Search for the cell housing the specified text and yield its (x, y) center coordinate. 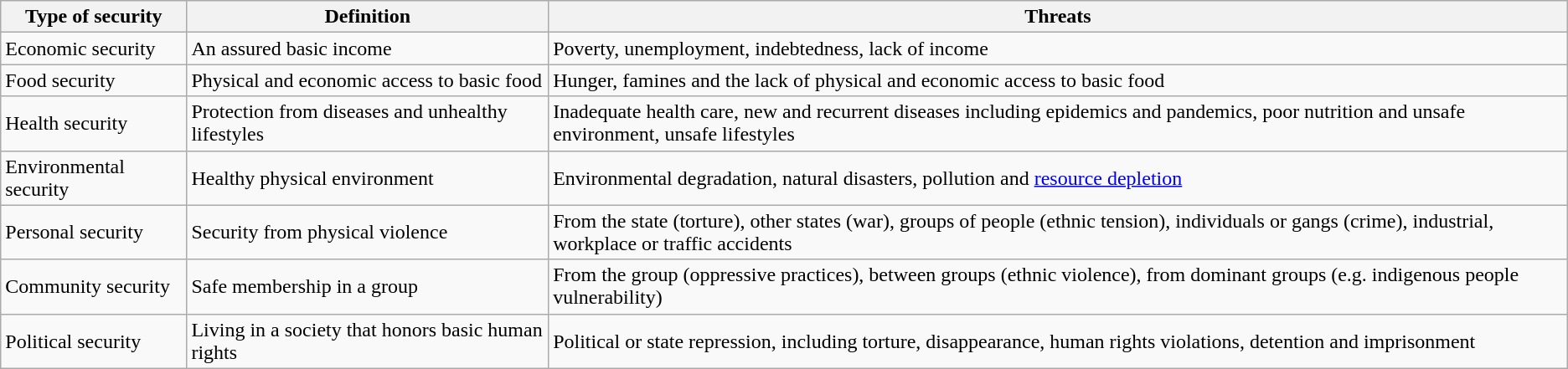
Type of security (94, 17)
Economic security (94, 49)
From the group (oppressive practices), between groups (ethnic violence), from dominant groups (e.g. indigenous people vulnerability) (1059, 286)
Inadequate health care, new and recurrent diseases including epidemics and pandemics, poor nutrition and unsafe environment, unsafe lifestyles (1059, 124)
Health security (94, 124)
Safe membership in a group (368, 286)
Living in a society that honors basic human rights (368, 341)
Community security (94, 286)
Environmental security (94, 177)
Threats (1059, 17)
Security from physical violence (368, 233)
Healthy physical environment (368, 177)
Protection from diseases and unhealthy lifestyles (368, 124)
Definition (368, 17)
Hunger, famines and the lack of physical and economic access to basic food (1059, 80)
Poverty, unemployment, indebtedness, lack of income (1059, 49)
An assured basic income (368, 49)
Environmental degradation, natural disasters, pollution and resource depletion (1059, 177)
Food security (94, 80)
Personal security (94, 233)
Political or state repression, including torture, disappearance, human rights violations, detention and imprisonment (1059, 341)
Physical and economic access to basic food (368, 80)
Political security (94, 341)
